Pinpoint the cell where the given text exists, returning its (X, Y) midpoint coordinate. 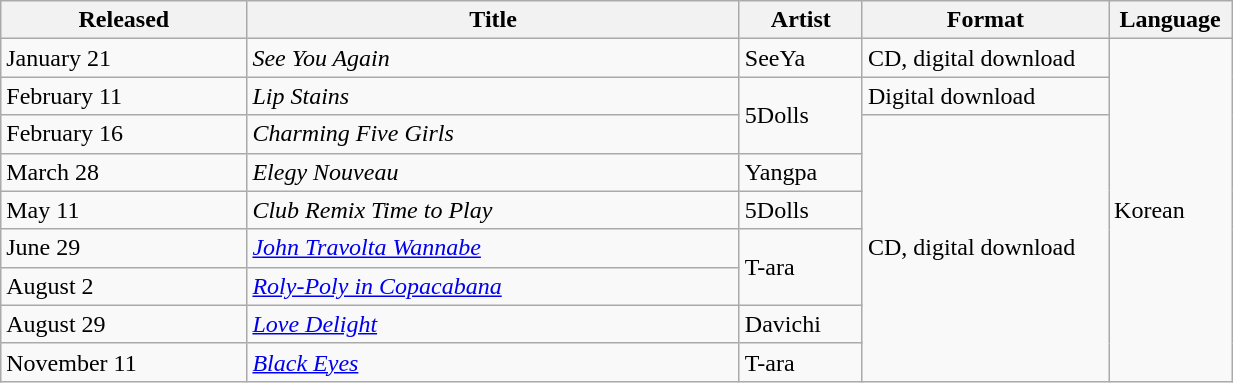
Artist (800, 20)
January 21 (124, 58)
Black Eyes (493, 362)
Club Remix Time to Play (493, 210)
Yangpa (800, 172)
Davichi (800, 324)
August 29 (124, 324)
Charming Five Girls (493, 134)
Lip Stains (493, 96)
Love Delight (493, 324)
May 11 (124, 210)
Digital download (985, 96)
February 11 (124, 96)
Language (1170, 20)
Korean (1170, 210)
March 28 (124, 172)
August 2 (124, 286)
Roly-Poly in Copacabana (493, 286)
John Travolta Wannabe (493, 248)
Released (124, 20)
June 29 (124, 248)
November 11 (124, 362)
See You Again (493, 58)
Elegy Nouveau (493, 172)
Title (493, 20)
Format (985, 20)
SeeYa (800, 58)
February 16 (124, 134)
